Extract the (X, Y) coordinate from the center of the cell holding the provided text.  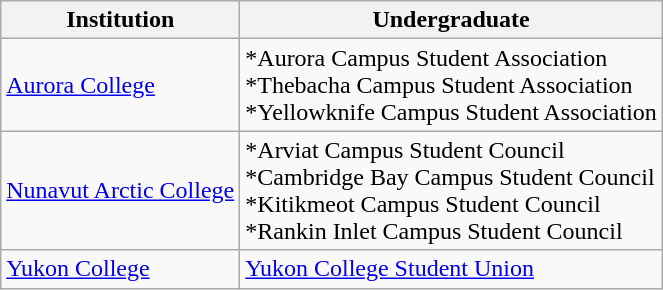
Undergraduate (452, 20)
*Arviat Campus Student Council*Cambridge Bay Campus Student Council*Kitikmeot Campus Student Council*Rankin Inlet Campus Student Council (452, 190)
Aurora College (120, 85)
*Aurora Campus Student Association*Thebacha Campus Student Association*Yellowknife Campus Student Association (452, 85)
Yukon College (120, 269)
Institution (120, 20)
Yukon College Student Union (452, 269)
Nunavut Arctic College (120, 190)
